Output the [X, Y] coordinate of the center of the cell containing the given text.  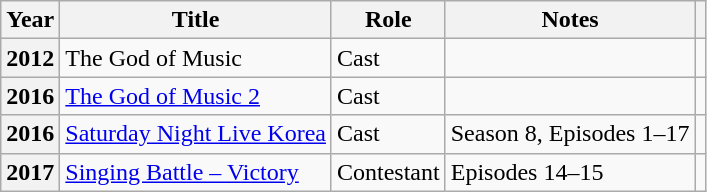
The God of Music 2 [196, 96]
2012 [30, 58]
The God of Music [196, 58]
Season 8, Episodes 1–17 [570, 134]
Episodes 14–15 [570, 172]
Contestant [388, 172]
2017 [30, 172]
Singing Battle – Victory [196, 172]
Role [388, 20]
Year [30, 20]
Notes [570, 20]
Saturday Night Live Korea [196, 134]
Title [196, 20]
